Find where the given text appears and provide that cell's center as [x, y] coordinate. 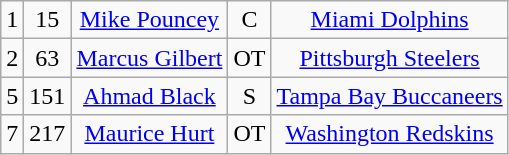
Miami Dolphins [390, 20]
S [250, 96]
15 [48, 20]
5 [12, 96]
C [250, 20]
1 [12, 20]
Mike Pouncey [150, 20]
63 [48, 58]
Pittsburgh Steelers [390, 58]
Washington Redskins [390, 134]
Marcus Gilbert [150, 58]
151 [48, 96]
Tampa Bay Buccaneers [390, 96]
7 [12, 134]
217 [48, 134]
Ahmad Black [150, 96]
Maurice Hurt [150, 134]
2 [12, 58]
